Determine the (X, Y) coordinate at the center of the cell enclosing the given text.  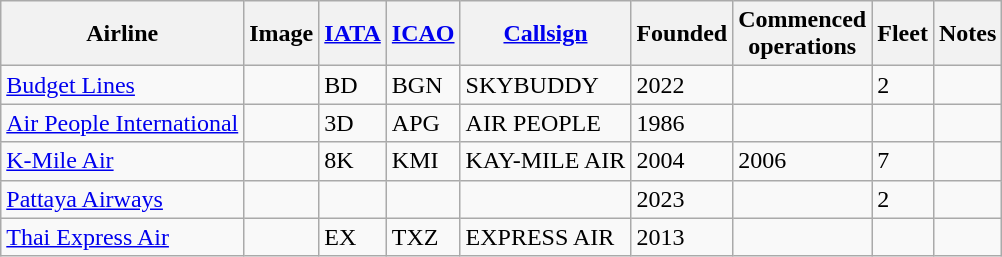
BGN (423, 85)
3D (353, 123)
TXZ (423, 237)
K-Mile Air (122, 161)
Thai Express Air (122, 237)
Pattaya Airways (122, 199)
Callsign (546, 34)
7 (903, 161)
EXPRESS AIR (546, 237)
EX (353, 237)
Commencedoperations (802, 34)
BD (353, 85)
SKYBUDDY (546, 85)
Image (282, 34)
ICAO (423, 34)
2006 (802, 161)
Founded (682, 34)
KAY-MILE AIR (546, 161)
1986 (682, 123)
2022 (682, 85)
Notes (967, 34)
Air People International (122, 123)
2004 (682, 161)
KMI (423, 161)
8K (353, 161)
AIR PEOPLE (546, 123)
Fleet (903, 34)
Airline (122, 34)
IATA (353, 34)
2013 (682, 237)
2023 (682, 199)
Budget Lines (122, 85)
APG (423, 123)
